From the cell containing the given text, extract its center point as (x, y) coordinate. 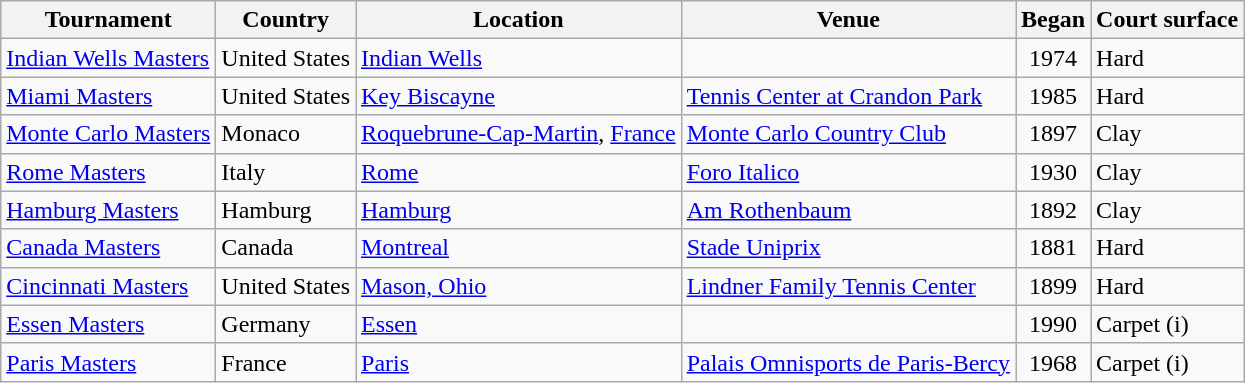
1985 (1054, 96)
Venue (848, 20)
Tennis Center at Crandon Park (848, 96)
Palais Omnisports de Paris-Bercy (848, 362)
Germany (286, 324)
Began (1054, 20)
Am Rothenbaum (848, 210)
1930 (1054, 172)
Miami Masters (108, 96)
Montreal (519, 248)
1897 (1054, 134)
Tournament (108, 20)
Key Biscayne (519, 96)
Location (519, 20)
1899 (1054, 286)
Indian Wells Masters (108, 58)
Monte Carlo Country Club (848, 134)
Mason, Ohio (519, 286)
1990 (1054, 324)
Roquebrune-Cap-Martin, France (519, 134)
1892 (1054, 210)
Essen Masters (108, 324)
Monte Carlo Masters (108, 134)
Cincinnati Masters (108, 286)
Court surface (1168, 20)
Country (286, 20)
1968 (1054, 362)
Canada Masters (108, 248)
Paris Masters (108, 362)
Indian Wells (519, 58)
1881 (1054, 248)
Canada (286, 248)
Hamburg Masters (108, 210)
Rome (519, 172)
Paris (519, 362)
Italy (286, 172)
Monaco (286, 134)
1974 (1054, 58)
Essen (519, 324)
Rome Masters (108, 172)
Foro Italico (848, 172)
France (286, 362)
Stade Uniprix (848, 248)
Lindner Family Tennis Center (848, 286)
